Pinpoint the cell where the given text exists, returning its (X, Y) midpoint coordinate. 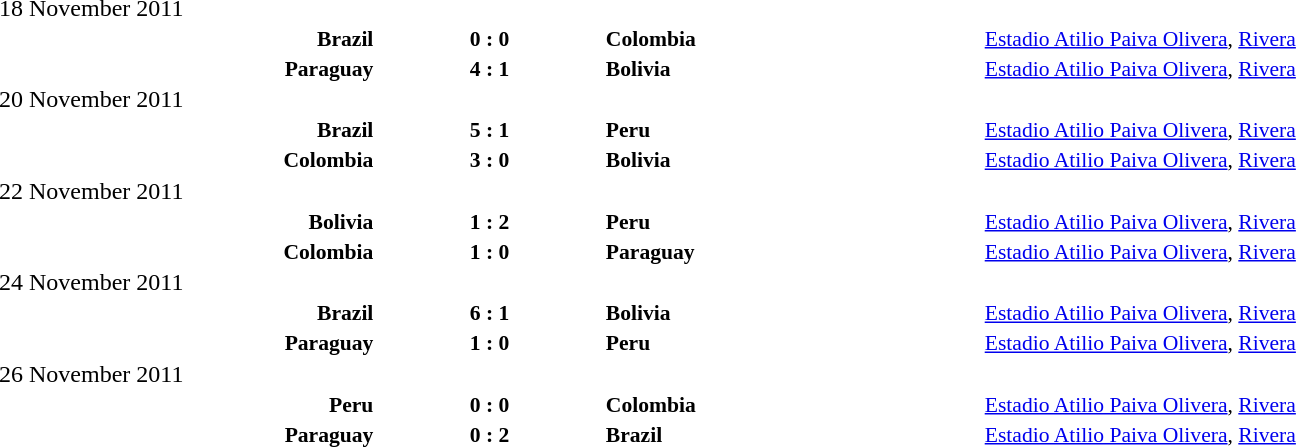
1 : 2 (489, 222)
5 : 1 (489, 130)
3 : 0 (489, 160)
4 : 1 (489, 68)
Paraguay (792, 252)
6 : 1 (489, 313)
